Search for the cell housing the specified text and yield its (X, Y) center coordinate. 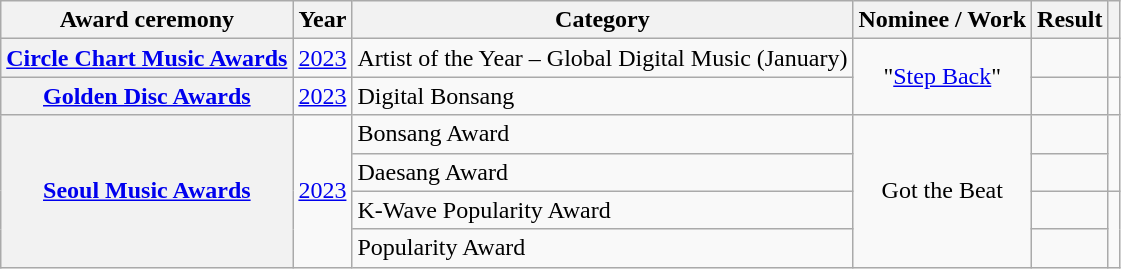
Category (602, 20)
Golden Disc Awards (147, 96)
K-Wave Popularity Award (602, 210)
Artist of the Year – Global Digital Music (January) (602, 58)
"Step Back" (942, 77)
Year (322, 20)
Nominee / Work (942, 20)
Got the Beat (942, 191)
Popularity Award (602, 248)
Digital Bonsang (602, 96)
Daesang Award (602, 172)
Result (1070, 20)
Circle Chart Music Awards (147, 58)
Bonsang Award (602, 134)
Award ceremony (147, 20)
Seoul Music Awards (147, 191)
